Return the [x, y] coordinate for the center point of the cell that contains the specified text.  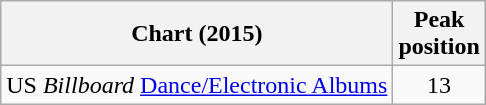
US Billboard Dance/Electronic Albums [197, 85]
Peakposition [439, 34]
Chart (2015) [197, 34]
13 [439, 85]
